Provide the (X, Y) coordinate of the cell's center where the given text is located.  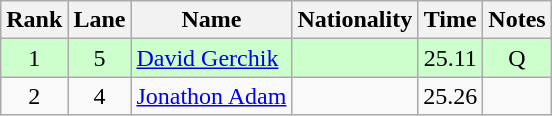
5 (100, 58)
25.26 (450, 96)
Notes (517, 20)
Lane (100, 20)
Rank (34, 20)
Nationality (355, 20)
Q (517, 58)
1 (34, 58)
2 (34, 96)
Time (450, 20)
25.11 (450, 58)
4 (100, 96)
Jonathon Adam (212, 96)
David Gerchik (212, 58)
Name (212, 20)
